Find where the given text appears and provide that cell's center as (X, Y) coordinate. 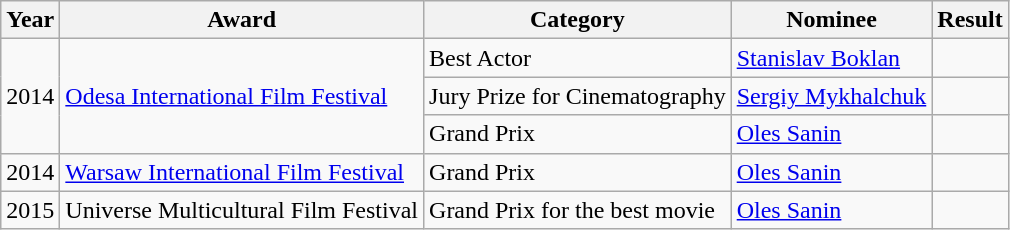
Nominee (832, 20)
Sergiy Mykhalchuk (832, 96)
Category (578, 20)
Universe Multicultural Film Festival (242, 210)
Year (30, 20)
Result (970, 20)
Award (242, 20)
Grand Prix for the best movie (578, 210)
Best Actor (578, 58)
Jury Prize for Cinematography (578, 96)
Stanislav Boklan (832, 58)
Odesa International Film Festival (242, 96)
2015 (30, 210)
Warsaw International Film Festival (242, 172)
